Capture the cell that displays the provided text and extract its [X, Y] central coordinate. 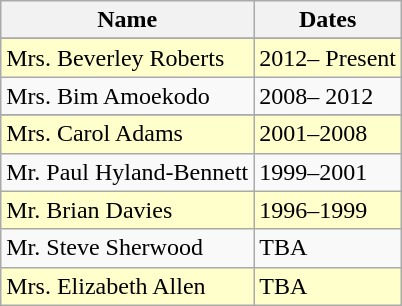
Name [128, 20]
Mrs. Beverley Roberts [128, 58]
Mrs. Carol Adams [128, 134]
2012– Present [328, 58]
2001–2008 [328, 134]
Mrs. Elizabeth Allen [128, 286]
Mrs. Bim Amoekodo [128, 96]
Mr. Paul Hyland-Bennett [128, 172]
Dates [328, 20]
Mr. Brian Davies [128, 210]
1999–2001 [328, 172]
Mr. Steve Sherwood [128, 248]
2008– 2012 [328, 96]
1996–1999 [328, 210]
